Return the [X, Y] coordinate for the center point of the cell that contains the specified text.  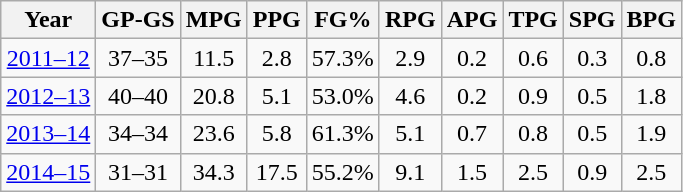
GP-GS [138, 20]
31–31 [138, 172]
0.6 [533, 58]
4.6 [410, 96]
53.0% [342, 96]
17.5 [276, 172]
APG [472, 20]
1.9 [651, 134]
BPG [651, 20]
1.5 [472, 172]
1.8 [651, 96]
2013–14 [48, 134]
37–35 [138, 58]
23.6 [214, 134]
Year [48, 20]
0.3 [592, 58]
57.3% [342, 58]
5.8 [276, 134]
61.3% [342, 134]
9.1 [410, 172]
34.3 [214, 172]
2.9 [410, 58]
PPG [276, 20]
SPG [592, 20]
40–40 [138, 96]
2014–15 [48, 172]
MPG [214, 20]
2.8 [276, 58]
2012–13 [48, 96]
FG% [342, 20]
TPG [533, 20]
2011–12 [48, 58]
20.8 [214, 96]
0.7 [472, 134]
RPG [410, 20]
11.5 [214, 58]
55.2% [342, 172]
34–34 [138, 134]
